Find where the given text appears and provide that cell's center as (x, y) coordinate. 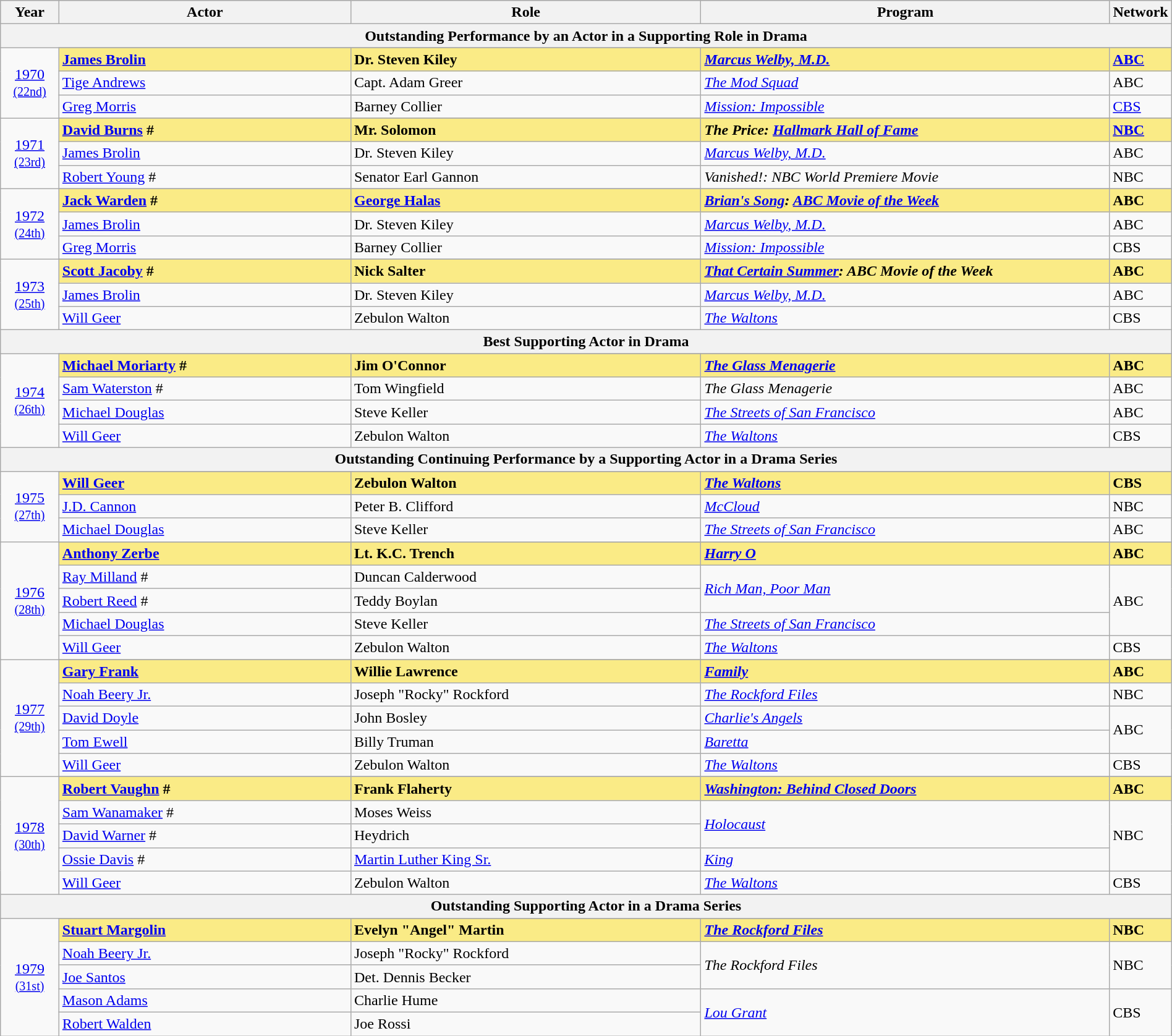
Tom Wingfield (525, 389)
Washington: Behind Closed Doors (905, 789)
Det. Dennis Becker (525, 977)
Charlie Hume (525, 1000)
1971(23rd) (30, 153)
McCloud (905, 506)
Gary Frank (205, 671)
The Mod Squad (905, 83)
1977(29th) (30, 718)
George Halas (525, 200)
Billy Truman (525, 742)
1978(30th) (30, 836)
Joe Santos (205, 977)
1975(27th) (30, 506)
Robert Vaughn # (205, 789)
1972(24th) (30, 224)
Joe Rossi (525, 1024)
David Doyle (205, 718)
David Warner # (205, 836)
Anthony Zerbe (205, 553)
Role (525, 12)
J.D. Cannon (205, 506)
Michael Moriarty # (205, 365)
Actor (205, 12)
Outstanding Performance by an Actor in a Supporting Role in Drama (586, 36)
King (905, 859)
Evelyn "Angel" Martin (525, 930)
Mr. Solomon (525, 130)
Peter B. Clifford (525, 506)
Frank Flaherty (525, 789)
Tom Ewell (205, 742)
Robert Young # (205, 177)
Willie Lawrence (525, 671)
1970(22nd) (30, 83)
Ossie Davis # (205, 859)
Nick Salter (525, 271)
Family (905, 671)
Jim O'Connor (525, 365)
Outstanding Continuing Performance by a Supporting Actor in a Drama Series (586, 459)
Capt. Adam Greer (525, 83)
Martin Luther King Sr. (525, 859)
David Burns # (205, 130)
Lou Grant (905, 1012)
Robert Walden (205, 1024)
1973(25th) (30, 294)
Duncan Calderwood (525, 577)
Outstanding Supporting Actor in a Drama Series (586, 906)
John Bosley (525, 718)
Mason Adams (205, 1000)
Teddy Boylan (525, 600)
Robert Reed # (205, 600)
Program (905, 12)
Moses Weiss (525, 812)
Lt. K.C. Trench (525, 553)
Brian's Song: ABC Movie of the Week (905, 200)
1979(31st) (30, 977)
Network (1140, 12)
Vanished!: NBC World Premiere Movie (905, 177)
Sam Wanamaker # (205, 812)
Heydrich (525, 836)
Charlie's Angels (905, 718)
Senator Earl Gannon (525, 177)
Baretta (905, 742)
1976(28th) (30, 600)
1974(26th) (30, 401)
Ray Milland # (205, 577)
Rich Man, Poor Man (905, 588)
That Certain Summer: ABC Movie of the Week (905, 271)
Jack Warden # (205, 200)
Tige Andrews (205, 83)
Year (30, 12)
The Price: Hallmark Hall of Fame (905, 130)
Stuart Margolin (205, 930)
Holocaust (905, 824)
Best Supporting Actor in Drama (586, 342)
Scott Jacoby # (205, 271)
Sam Waterston # (205, 389)
Harry O (905, 553)
